Detect which cell encompasses the target text, then output its (x, y) center coordinate. 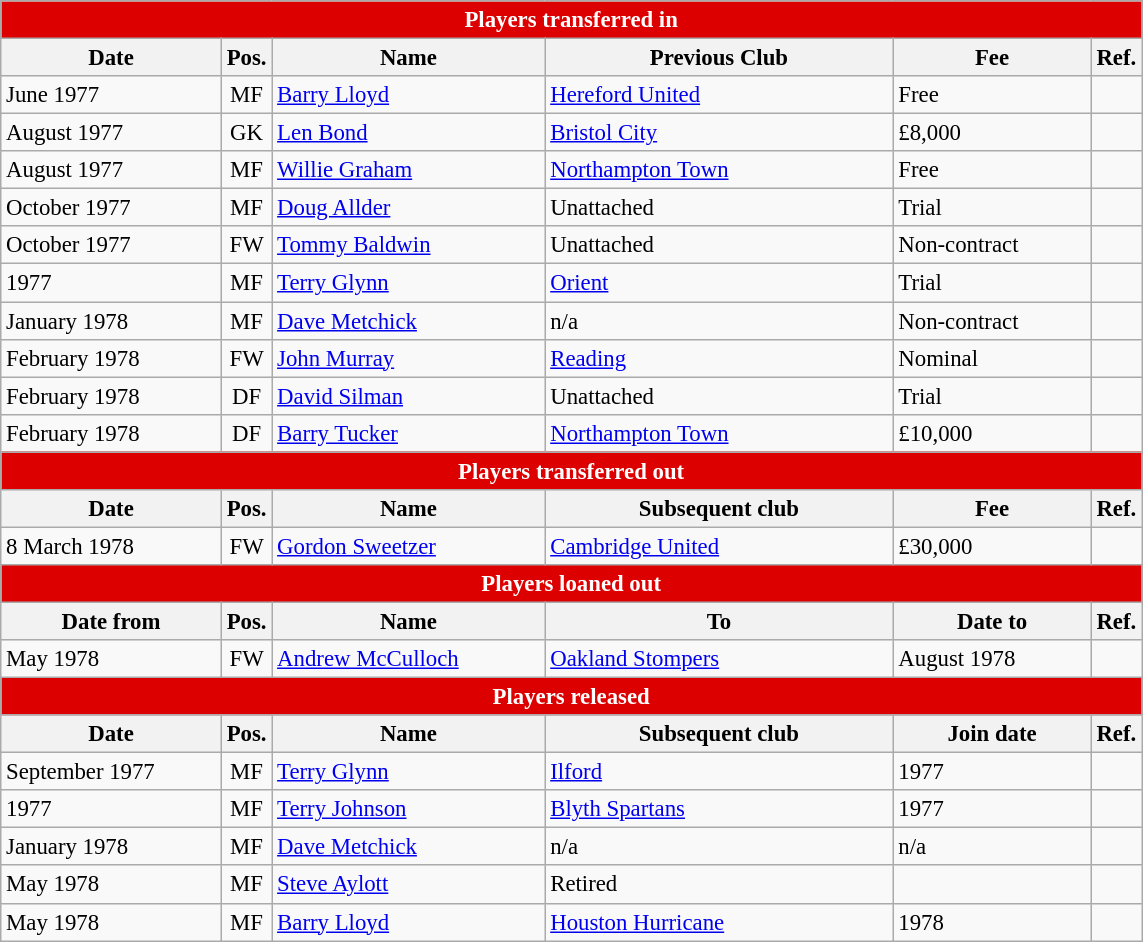
Tommy Baldwin (408, 245)
Willie Graham (408, 170)
Reading (719, 358)
Ilford (719, 772)
Andrew McCulloch (408, 659)
Barry Tucker (408, 433)
Hereford United (719, 95)
Steve Aylott (408, 885)
David Silman (408, 396)
Previous Club (719, 58)
Join date (992, 734)
£8,000 (992, 133)
Bristol City (719, 133)
Houston Hurricane (719, 922)
Blyth Spartans (719, 809)
To (719, 621)
Orient (719, 283)
Players released (572, 697)
Cambridge United (719, 546)
8 March 1978 (112, 546)
1978 (992, 922)
John Murray (408, 358)
Doug Allder (408, 208)
Nominal (992, 358)
Retired (719, 885)
£10,000 (992, 433)
Date to (992, 621)
Players loaned out (572, 584)
Players transferred out (572, 471)
GK (246, 133)
Gordon Sweetzer (408, 546)
£30,000 (992, 546)
Date from (112, 621)
Len Bond (408, 133)
Oakland Stompers (719, 659)
August 1978 (992, 659)
September 1977 (112, 772)
Players transferred in (572, 20)
Terry Johnson (408, 809)
June 1977 (112, 95)
